Capture the cell that displays the provided text and extract its [X, Y] central coordinate. 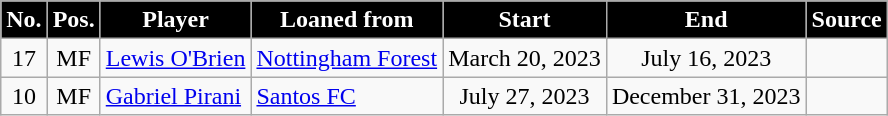
July 16, 2023 [706, 58]
Source [846, 20]
17 [24, 58]
Nottingham Forest [347, 58]
No. [24, 20]
10 [24, 96]
Lewis O'Brien [176, 58]
Player [176, 20]
December 31, 2023 [706, 96]
July 27, 2023 [525, 96]
Santos FC [347, 96]
Loaned from [347, 20]
End [706, 20]
March 20, 2023 [525, 58]
Gabriel Pirani [176, 96]
Pos. [74, 20]
Start [525, 20]
